For the text-containing cell, return its midpoint in (X, Y) coordinate format. 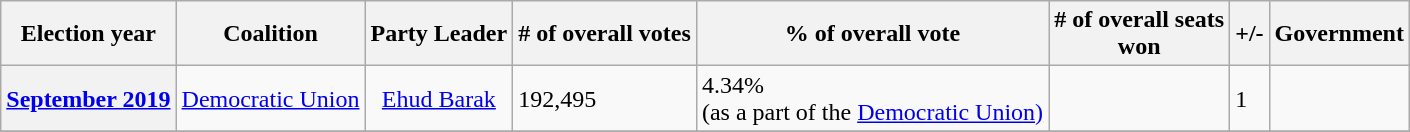
Democratic Union (270, 98)
4.34% (as a part of the Democratic Union) (872, 98)
+/- (1250, 34)
Party Leader (439, 34)
# of overall votes (605, 34)
Ehud Barak (439, 98)
Coalition (270, 34)
% of overall vote (872, 34)
# of overall seatswon (1140, 34)
Election year (88, 34)
1 (1250, 98)
September 2019 (88, 98)
192,495 (605, 98)
Government (1339, 34)
